Identify which cell holds the provided text, then report its (X, Y) central coordinate. 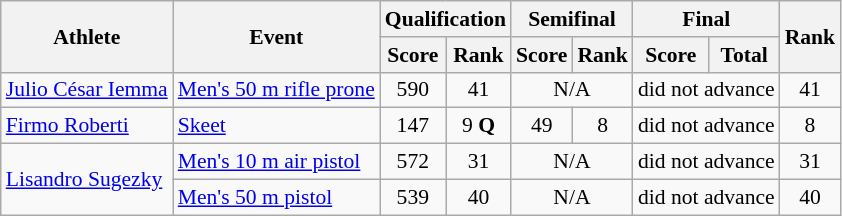
9 Q (478, 126)
Lisandro Sugezky (87, 180)
Final (706, 19)
Men's 50 m rifle prone (276, 90)
590 (413, 90)
Athlete (87, 36)
572 (413, 162)
Men's 50 m pistol (276, 197)
Men's 10 m air pistol (276, 162)
Total (744, 55)
539 (413, 197)
Semifinal (572, 19)
147 (413, 126)
Skeet (276, 126)
Event (276, 36)
Julio César Iemma (87, 90)
Qualification (446, 19)
Firmo Roberti (87, 126)
49 (542, 126)
